Determine the [x, y] coordinate at the center of the cell enclosing the given text.  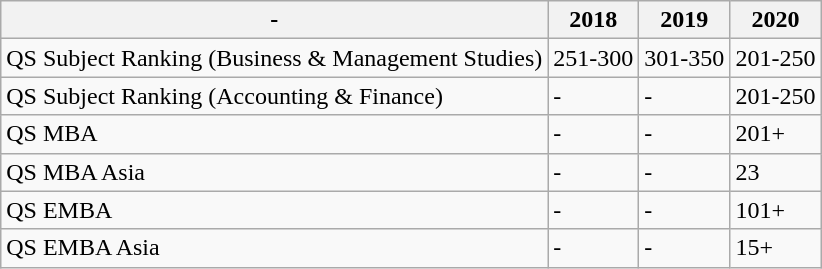
201+ [776, 134]
23 [776, 172]
15+ [776, 248]
QS Subject Ranking (Business & Management Studies) [274, 58]
QS MBA Asia [274, 172]
QS MBA [274, 134]
2019 [684, 20]
301-350 [684, 58]
QS EMBA Asia [274, 248]
QS EMBA [274, 210]
101+ [776, 210]
2020 [776, 20]
2018 [594, 20]
QS Subject Ranking (Accounting & Finance) [274, 96]
251-300 [594, 58]
